Return the [X, Y] coordinate for the center point of the cell that contains the specified text.  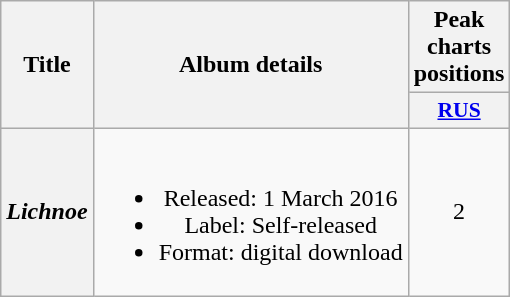
Title [47, 65]
Lichnoe [47, 212]
Released: 1 March 2016Label: Self-releasedFormat: digital download [250, 212]
Peak charts positions [459, 47]
Album details [250, 65]
RUS [459, 111]
2 [459, 212]
